Output the (X, Y) coordinate of the center of the cell containing the given text.  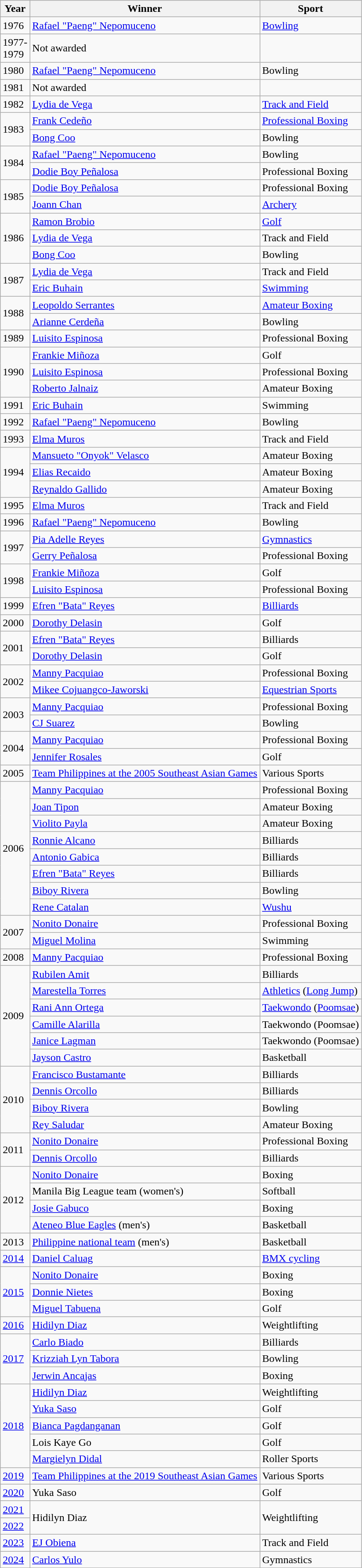
2003 (15, 715)
2005 (15, 773)
2019 (15, 1476)
Bianca Pagdanganan (145, 1426)
2007 (15, 932)
2008 (15, 957)
1977-1979 (15, 48)
1993 (15, 439)
Arianne Cerdeña (145, 322)
2006 (15, 849)
Mikee Cojuangco-Jaworski (145, 690)
1981 (15, 87)
Pia Adelle Reyes (145, 539)
Daniel Caluag (145, 1258)
Leopoldo Serrantes (145, 305)
2020 (15, 1492)
1985 (15, 196)
Athletics (Long Jump) (310, 991)
Philippine national team (men's) (145, 1241)
2009 (15, 1016)
1984 (15, 163)
2018 (15, 1426)
Camille Alarilla (145, 1024)
Reynaldo Gallido (145, 489)
Krizziah Lyn Tabora (145, 1359)
1982 (15, 104)
2015 (15, 1292)
1989 (15, 338)
2021 (15, 1509)
Team Philippines at the 2019 Southeast Asian Games (145, 1476)
Lois Kaye Go (145, 1442)
2000 (15, 623)
Manila Big League team (women's) (145, 1191)
2012 (15, 1200)
Carlo Biado (145, 1342)
2024 (15, 1560)
Softball (310, 1191)
1999 (15, 606)
Year (15, 9)
2004 (15, 748)
Elias Recaido (145, 472)
Margielyn Didal (145, 1459)
EJ Obiena (145, 1543)
Jerwin Ancajas (145, 1376)
Josie Gabuco (145, 1208)
Jennifer Rosales (145, 756)
Team Philippines at the 2005 Southeast Asian Games (145, 773)
2010 (15, 1100)
Ramon Brobio (145, 221)
2002 (15, 681)
1991 (15, 405)
1996 (15, 523)
1987 (15, 280)
1998 (15, 581)
2014 (15, 1258)
Roller Sports (310, 1459)
Jayson Castro (145, 1058)
2016 (15, 1325)
CJ Suarez (145, 723)
1994 (15, 472)
Winner (145, 9)
Mansueto "Onyok" Velasco (145, 455)
BMX cycling (310, 1258)
Ronnie Alcano (145, 840)
1992 (15, 422)
Frank Cedeño (145, 121)
Joann Chan (145, 204)
Archery (310, 204)
2023 (15, 1543)
Donnie Nietes (145, 1292)
Rene Catalan (145, 907)
1983 (15, 129)
2011 (15, 1150)
Rani Ann Ortega (145, 1007)
1980 (15, 71)
Wushu (310, 907)
1990 (15, 372)
2017 (15, 1359)
Marestella Torres (145, 991)
Antonio Gabica (145, 857)
1997 (15, 548)
Joan Tipon (145, 807)
Miguel Tabuena (145, 1309)
Carlos Yulo (145, 1560)
Sport (310, 9)
1988 (15, 313)
Rey Saludar (145, 1125)
1995 (15, 506)
1976 (15, 25)
1986 (15, 238)
2013 (15, 1241)
Violito Payla (145, 824)
Francisco Bustamante (145, 1074)
Roberto Jalnaiz (145, 388)
2022 (15, 1526)
Equestrian Sports (310, 690)
Miguel Molina (145, 940)
Gerry Peñalosa (145, 556)
2001 (15, 648)
Ateneo Blue Eagles (men's) (145, 1225)
Janice Lagman (145, 1041)
Rubilen Amit (145, 974)
